Return (X, Y) of the center of cell containing provided text 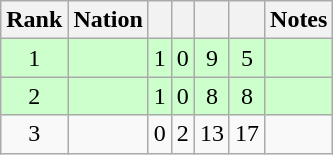
5 (246, 58)
Nation (108, 20)
9 (212, 58)
3 (34, 134)
Notes (299, 20)
17 (246, 134)
Rank (34, 20)
13 (212, 134)
